Pinpoint the cell where the given text exists, returning its [X, Y] midpoint coordinate. 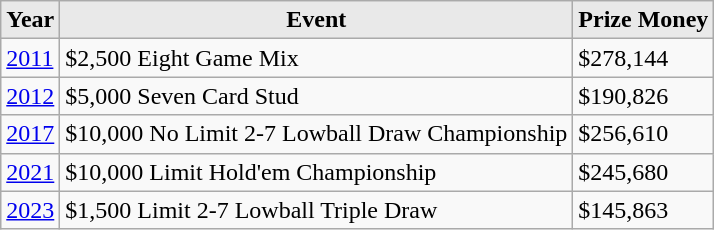
$145,863 [644, 210]
Event [316, 20]
2017 [30, 134]
$5,000 Seven Card Stud [316, 96]
$278,144 [644, 58]
2012 [30, 96]
$245,680 [644, 172]
2021 [30, 172]
$1,500 Limit 2-7 Lowball Triple Draw [316, 210]
$10,000 Limit Hold'em Championship [316, 172]
2011 [30, 58]
$2,500 Eight Game Mix [316, 58]
$10,000 No Limit 2-7 Lowball Draw Championship [316, 134]
$190,826 [644, 96]
Year [30, 20]
$256,610 [644, 134]
2023 [30, 210]
Prize Money [644, 20]
